Pinpoint the cell where the given text exists, returning its [x, y] midpoint coordinate. 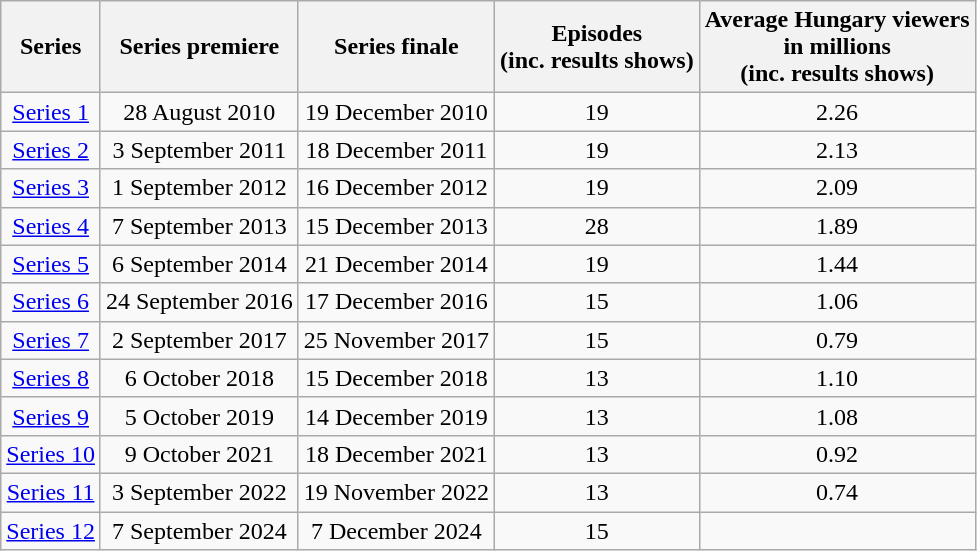
25 November 2017 [396, 340]
Average Hungary viewersin millions(inc. results shows) [837, 47]
Series 2 [51, 150]
Series finale [396, 47]
1.08 [837, 416]
7 September 2013 [199, 226]
2.13 [837, 150]
9 October 2021 [199, 454]
19 November 2022 [396, 492]
24 September 2016 [199, 302]
5 October 2019 [199, 416]
15 December 2013 [396, 226]
17 December 2016 [396, 302]
6 September 2014 [199, 264]
18 December 2021 [396, 454]
1.06 [837, 302]
Series 4 [51, 226]
0.74 [837, 492]
Series 7 [51, 340]
2 September 2017 [199, 340]
3 September 2022 [199, 492]
Series 12 [51, 531]
16 December 2012 [396, 188]
Series 1 [51, 112]
6 October 2018 [199, 378]
15 December 2018 [396, 378]
0.79 [837, 340]
Series 6 [51, 302]
Series 3 [51, 188]
1.44 [837, 264]
Series premiere [199, 47]
1.89 [837, 226]
18 December 2011 [396, 150]
Series 8 [51, 378]
3 September 2011 [199, 150]
2.09 [837, 188]
1.10 [837, 378]
Series 10 [51, 454]
0.92 [837, 454]
28 August 2010 [199, 112]
Series [51, 47]
Series 9 [51, 416]
2.26 [837, 112]
7 December 2024 [396, 531]
Series 5 [51, 264]
19 December 2010 [396, 112]
Episodes(inc. results shows) [598, 47]
7 September 2024 [199, 531]
1 September 2012 [199, 188]
21 December 2014 [396, 264]
Series 11 [51, 492]
28 [598, 226]
14 December 2019 [396, 416]
